Return the (X, Y) coordinate for the center point of the cell that contains the specified text.  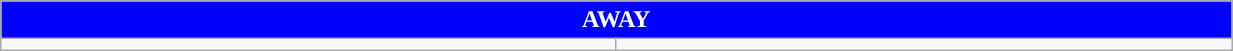
AWAY (616, 20)
